Determine the (x, y) coordinate at the center of the cell enclosing the given text.  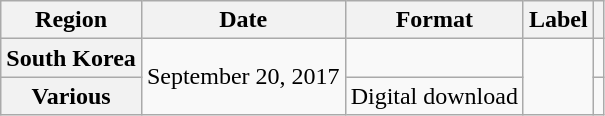
Region (72, 20)
South Korea (72, 58)
Date (243, 20)
Format (434, 20)
Various (72, 96)
September 20, 2017 (243, 77)
Digital download (434, 96)
Label (558, 20)
